Scan for the cell matching the given text and deliver its [X, Y] coordinate at center. 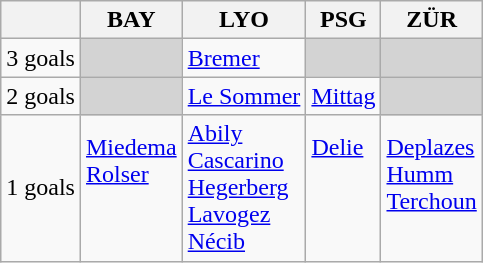
2 goals [41, 96]
ZÜR [432, 20]
1 goals [41, 188]
Miedema Rolser [131, 188]
BAY [131, 20]
3 goals [41, 58]
Bremer [244, 58]
Delie [344, 188]
LYO [244, 20]
Abily Cascarino Hegerberg Lavogez Nécib [244, 188]
PSG [344, 20]
Deplazes Humm Terchoun [432, 188]
Mittag [344, 96]
Le Sommer [244, 96]
